Identify which cell holds the provided text, then report its (X, Y) central coordinate. 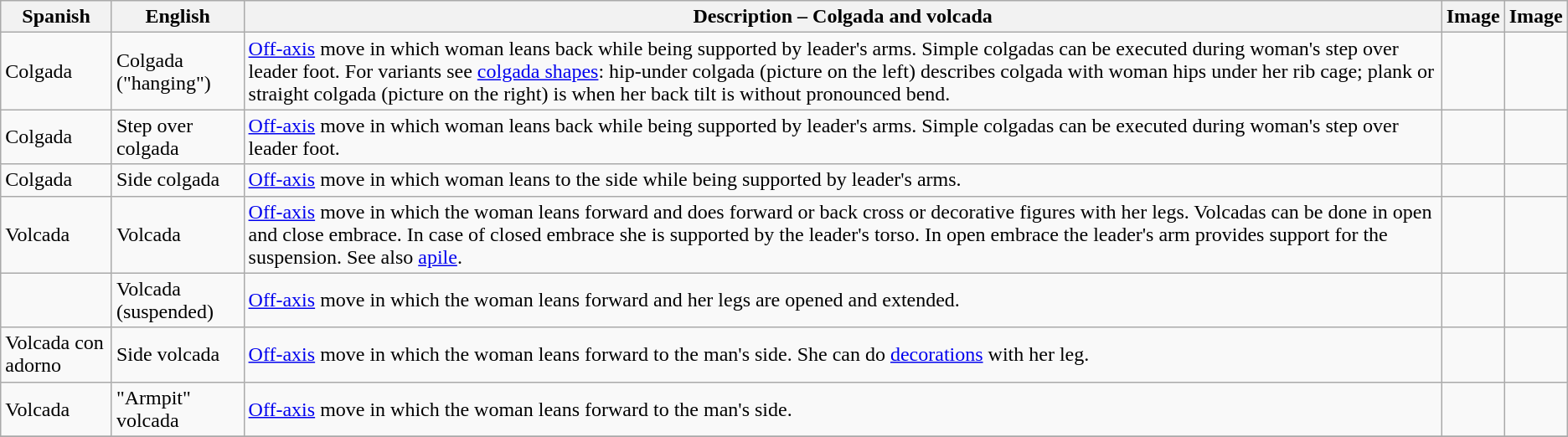
Step over colgada (178, 137)
Side volcada (178, 355)
Volcada con adorno (57, 355)
Off-axis move in which woman leans to the side while being supported by leader's arms. (843, 180)
"Armpit" volcada (178, 409)
Off-axis move in which woman leans back while being supported by leader's arms. Simple colgadas can be executed during woman's step over leader foot. (843, 137)
Volcada (suspended) (178, 300)
Side colgada (178, 180)
English (178, 17)
Off-axis move in which the woman leans forward to the man's side. (843, 409)
Colgada ("hanging") (178, 71)
Off-axis move in which the woman leans forward and her legs are opened and extended. (843, 300)
Description – Colgada and volcada (843, 17)
Spanish (57, 17)
Off-axis move in which the woman leans forward to the man's side. She can do decorations with her leg. (843, 355)
